For the text-containing cell, return its midpoint in [x, y] coordinate format. 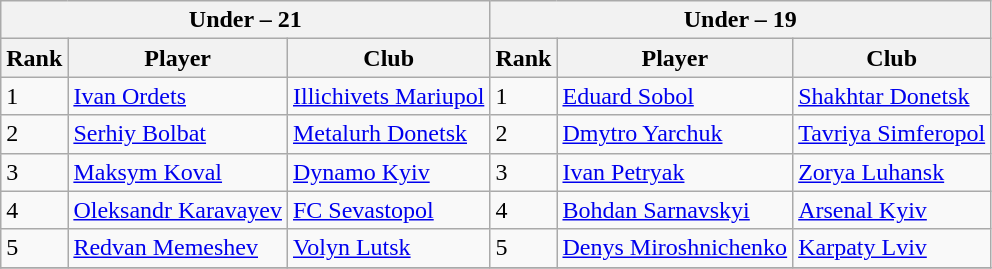
Karpaty Lviv [892, 248]
Serhiy Bolbat [178, 134]
Dmytro Yarchuk [675, 134]
Metalurh Donetsk [388, 134]
Volyn Lutsk [388, 248]
Zorya Luhansk [892, 172]
Denys Miroshnichenko [675, 248]
Ivan Petryak [675, 172]
Ivan Ordets [178, 96]
Tavriya Simferopol [892, 134]
Maksym Koval [178, 172]
Under – 21 [246, 20]
Eduard Sobol [675, 96]
FC Sevastopol [388, 210]
Redvan Memeshev [178, 248]
Shakhtar Donetsk [892, 96]
Bohdan Sarnavskyi [675, 210]
Under – 19 [740, 20]
Oleksandr Karavayev [178, 210]
Illichivets Mariupol [388, 96]
Dynamo Kyiv [388, 172]
Arsenal Kyiv [892, 210]
